Return the (X, Y) coordinate for the center point of the cell that contains the specified text.  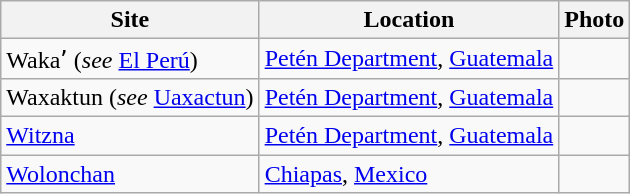
Wolonchan (130, 173)
Location (409, 20)
Wakaʼ (see El Perú) (130, 59)
Witzna (130, 135)
Chiapas, Mexico (409, 173)
Waxaktun (see Uaxactun) (130, 97)
Photo (594, 20)
Site (130, 20)
